Pinpoint the cell where the given text exists, returning its [x, y] midpoint coordinate. 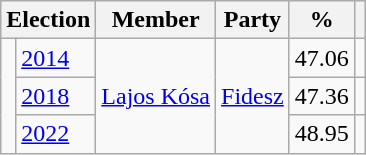
Fidesz [253, 96]
Member [156, 20]
Party [253, 20]
2022 [56, 134]
47.06 [322, 58]
2018 [56, 96]
48.95 [322, 134]
2014 [56, 58]
47.36 [322, 96]
Election [48, 20]
% [322, 20]
Lajos Kósa [156, 96]
